Identify which cell holds the provided text, then report its (X, Y) central coordinate. 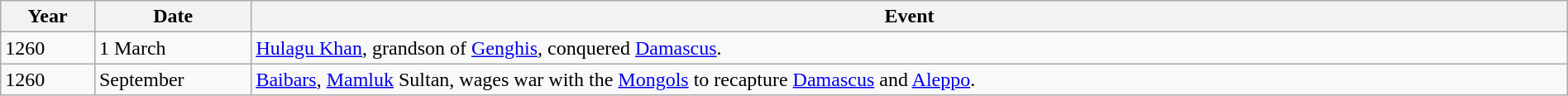
Year (48, 17)
Baibars, Mamluk Sultan, wages war with the Mongols to recapture Damascus and Aleppo. (910, 79)
September (172, 79)
Hulagu Khan, grandson of Genghis, conquered Damascus. (910, 48)
Date (172, 17)
1 March (172, 48)
Event (910, 17)
